Pinpoint the cell where the given text exists, returning its [X, Y] midpoint coordinate. 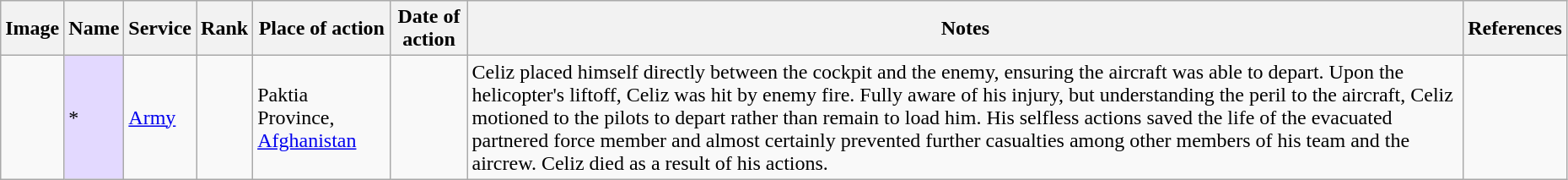
Image [32, 29]
Paktia Province, Afghanistan [322, 117]
Place of action [322, 29]
References [1515, 29]
* [94, 117]
Date of action [428, 29]
Name [94, 29]
Rank [224, 29]
Army [160, 117]
Service [160, 29]
Notes [965, 29]
